Capture the cell that displays the provided text and extract its (X, Y) central coordinate. 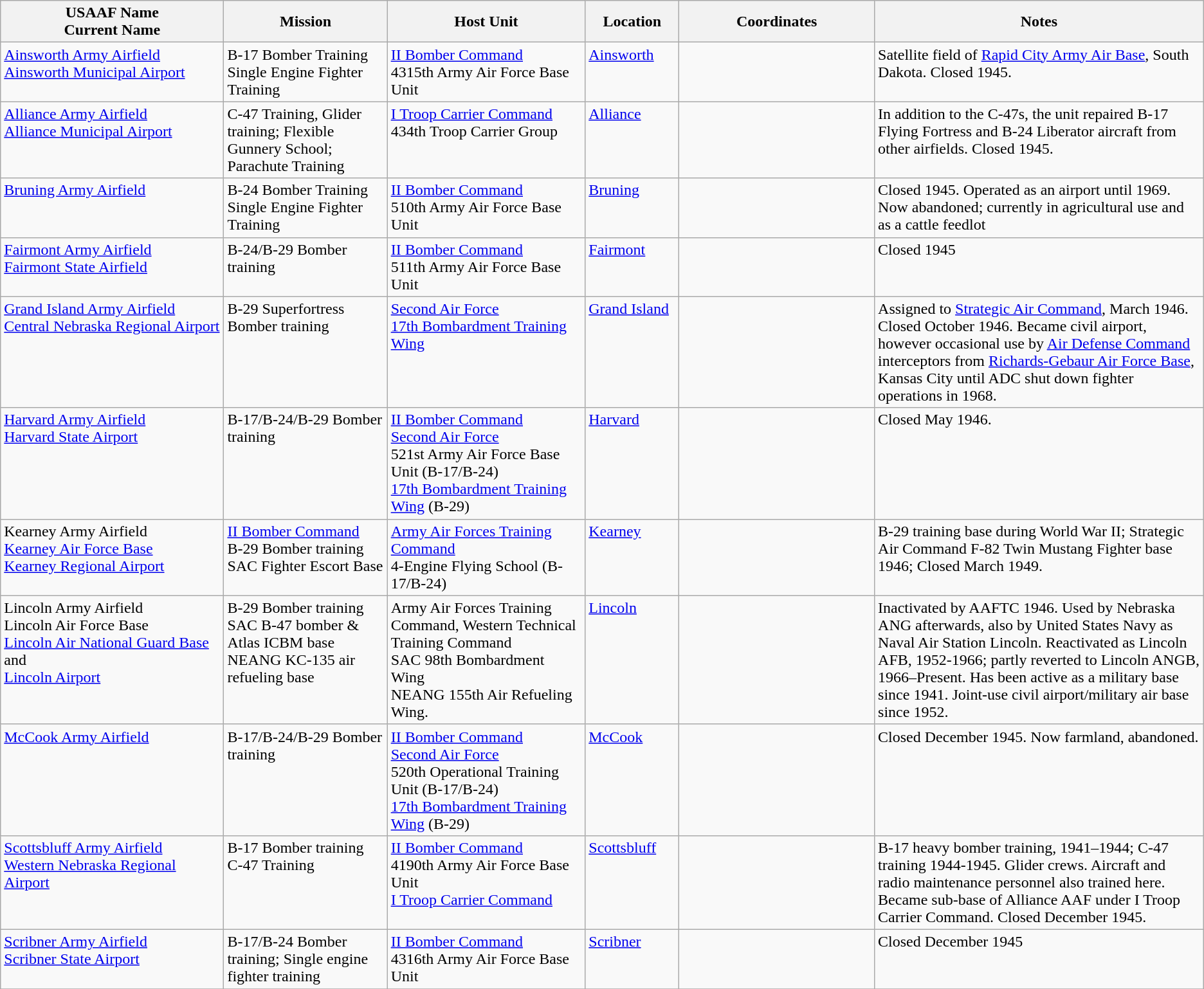
II Bomber CommandB-29 Bomber trainingSAC Fighter Escort Base (306, 557)
Satellite field of Rapid City Army Air Base, South Dakota. Closed 1945. (1039, 72)
II Bomber CommandSecond Air Force521st Army Air Force Base Unit (B-17/B-24)17th Bombardment Training Wing (B-29) (486, 463)
Ainsworth (632, 72)
II Bomber Command510th Army Air Force Base Unit (486, 208)
McCook (632, 779)
Closed December 1945 (1039, 959)
Kearney (632, 557)
Army Air Forces Training Command, Western Technical Training Command SAC 98th Bombardment Wing NEANG 155th Air Refueling Wing. (486, 660)
Grand Island Army AirfieldCentral Nebraska Regional Airport (112, 352)
Coordinates (777, 22)
Kearney Army AirfieldKearney Air Force BaseKearney Regional Airport (112, 557)
Harvard (632, 463)
Alliance Army AirfieldAlliance Municipal Airport (112, 140)
C-47 Training, Glider training; Flexible Gunnery School; Parachute Training (306, 140)
B-29 training base during World War II; Strategic Air Command F-82 Twin Mustang Fighter base 1946; Closed March 1949. (1039, 557)
Closed 1945 (1039, 267)
B-17/B-24 Bomber training; Single engine fighter training (306, 959)
II Bomber Command4316th Army Air Force Base Unit (486, 959)
B-29 Bomber trainingSAC B-47 bomber & Atlas ICBM base NEANG KC-135 air refueling base (306, 660)
Ainsworth Army AirfieldAinsworth Municipal Airport (112, 72)
USAAF NameCurrent Name (112, 22)
Scribner (632, 959)
Host Unit (486, 22)
Harvard Army AirfieldHarvard State Airport (112, 463)
Closed December 1945. Now farmland, abandoned. (1039, 779)
Second Air Force17th Bombardment Training Wing (486, 352)
Bruning (632, 208)
McCook Army Airfield (112, 779)
Closed May 1946. (1039, 463)
Lincoln Army AirfieldLincoln Air Force BaseLincoln Air National Guard Base andLincoln Airport (112, 660)
B-24/B-29 Bomber training (306, 267)
II Bomber Command511th Army Air Force Base Unit (486, 267)
B-24 Bomber TrainingSingle Engine Fighter Training (306, 208)
Mission (306, 22)
Bruning Army Airfield (112, 208)
B-29 Superfortress Bomber training (306, 352)
B-17 Bomber trainingC-47 Training (306, 882)
I Troop Carrier Command434th Troop Carrier Group (486, 140)
Scottsbluff Army AirfieldWestern Nebraska Regional Airport (112, 882)
Notes (1039, 22)
Fairmont (632, 267)
Grand Island (632, 352)
II Bomber Command4190th Army Air Force Base UnitI Troop Carrier Command (486, 882)
In addition to the C-47s, the unit repaired B-17 Flying Fortress and B-24 Liberator aircraft from other airfields. Closed 1945. (1039, 140)
B-17 Bomber TrainingSingle Engine Fighter Training (306, 72)
II Bomber Command4315th Army Air Force Base Unit (486, 72)
Fairmont Army AirfieldFairmont State Airfield (112, 267)
Alliance (632, 140)
Lincoln (632, 660)
Army Air Forces Training Command4-Engine Flying School (B-17/B-24) (486, 557)
II Bomber CommandSecond Air Force520th Operational Training Unit (B-17/B-24)17th Bombardment Training Wing (B-29) (486, 779)
Scribner Army AirfieldScribner State Airport (112, 959)
Closed 1945. Operated as an airport until 1969. Now abandoned; currently in agricultural use and as a cattle feedlot (1039, 208)
Scottsbluff (632, 882)
Location (632, 22)
